From the cell containing the given text, extract its center point as (X, Y) coordinate. 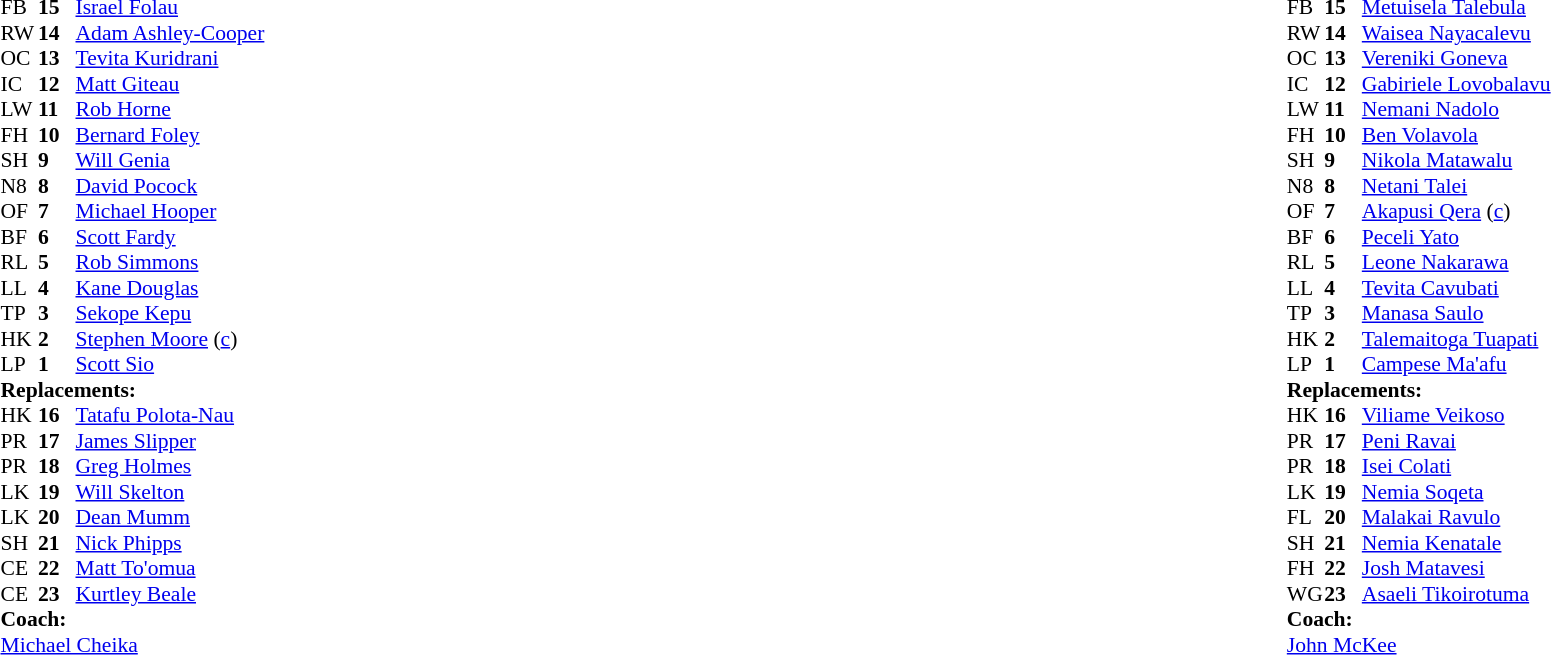
Peni Ravai (1456, 441)
Sekope Kepu (170, 313)
Josh Matavesi (1456, 569)
Bernard Foley (170, 135)
Leone Nakarawa (1456, 263)
Peceli Yato (1456, 237)
Scott Fardy (170, 237)
David Pocock (170, 186)
FL (1306, 517)
Vereniki Goneva (1456, 59)
Adam Ashley-Cooper (170, 33)
Waisea Nayacalevu (1456, 33)
Greg Holmes (170, 467)
Malakai Ravulo (1456, 517)
Nick Phipps (170, 543)
Talemaitoga Tuapati (1456, 339)
Michael Hooper (170, 211)
Will Skelton (170, 492)
Viliame Veikoso (1456, 415)
Ben Volavola (1456, 135)
Stephen Moore (c) (170, 339)
Nemani Nadolo (1456, 109)
Manasa Saulo (1456, 313)
Isei Colati (1456, 467)
Matt Giteau (170, 84)
Dean Mumm (170, 517)
James Slipper (170, 441)
Tevita Cavubati (1456, 288)
Nemia Soqeta (1456, 492)
Nemia Kenatale (1456, 543)
Gabiriele Lovobalavu (1456, 84)
Kane Douglas (170, 288)
Tatafu Polota-Nau (170, 415)
Rob Simmons (170, 263)
Nikola Matawalu (1456, 161)
Scott Sio (170, 365)
Netani Talei (1456, 186)
Matt To'omua (170, 569)
Rob Horne (170, 109)
Asaeli Tikoirotuma (1456, 594)
WG (1306, 594)
Campese Ma'afu (1456, 365)
Tevita Kuridrani (170, 59)
Will Genia (170, 161)
Akapusi Qera (c) (1456, 211)
Kurtley Beale (170, 594)
